Extract the (x, y) coordinate from the center of the cell holding the provided text.  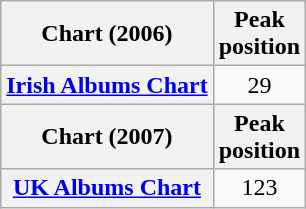
UK Albums Chart (107, 188)
Chart (2006) (107, 34)
Irish Albums Chart (107, 85)
29 (259, 85)
Chart (2007) (107, 136)
123 (259, 188)
